Search for the cell housing the specified text and yield its (x, y) center coordinate. 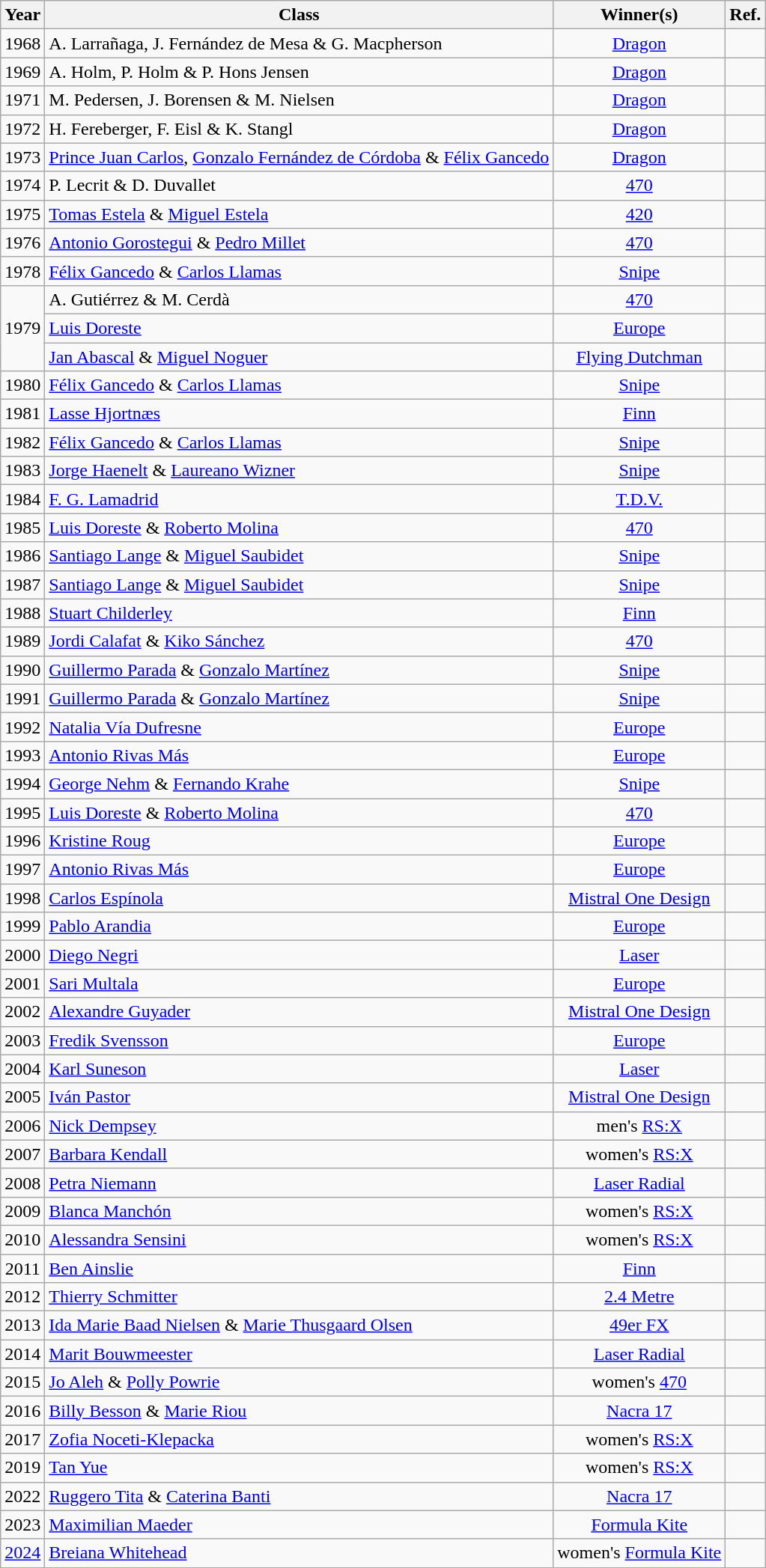
Natalia Vía Dufresne (300, 727)
T.D.V. (639, 499)
Class (300, 15)
2012 (22, 1297)
Karl Suneson (300, 1069)
1987 (22, 585)
F. G. Lamadrid (300, 499)
A. Holm, P. Holm & P. Hons Jensen (300, 72)
2013 (22, 1326)
1972 (22, 129)
Jorge Haenelt & Laureano Wizner (300, 471)
men's RS:X (639, 1126)
2002 (22, 1012)
1995 (22, 812)
2023 (22, 1525)
1990 (22, 670)
Diego Negri (300, 955)
1983 (22, 471)
1988 (22, 613)
Breiana Whitehead (300, 1553)
49er FX (639, 1326)
2022 (22, 1496)
2005 (22, 1097)
women's 470 (639, 1382)
1974 (22, 186)
Nick Dempsey (300, 1126)
1999 (22, 927)
H. Fereberger, F. Eisl & K. Stangl (300, 129)
1975 (22, 214)
M. Pedersen, J. Borensen & M. Nielsen (300, 100)
1998 (22, 898)
1973 (22, 157)
2011 (22, 1269)
420 (639, 214)
Tomas Estela & Miguel Estela (300, 214)
Jordi Calafat & Kiko Sánchez (300, 641)
Marit Bouwmeester (300, 1354)
1981 (22, 414)
1968 (22, 43)
George Nehm & Fernando Krahe (300, 784)
Formula Kite (639, 1525)
1980 (22, 385)
Thierry Schmitter (300, 1297)
Tan Yue (300, 1468)
Stuart Childerley (300, 613)
2014 (22, 1354)
1993 (22, 755)
Jan Abascal & Miguel Noguer (300, 357)
2006 (22, 1126)
Petra Niemann (300, 1183)
1982 (22, 442)
Blanca Manchón (300, 1211)
Luis Doreste (300, 328)
1976 (22, 242)
Ida Marie Baad Nielsen & Marie Thusgaard Olsen (300, 1326)
2004 (22, 1069)
1986 (22, 556)
Jo Aleh & Polly Powrie (300, 1382)
Ben Ainslie (300, 1269)
2015 (22, 1382)
2019 (22, 1468)
2024 (22, 1553)
1992 (22, 727)
2007 (22, 1154)
Alessandra Sensini (300, 1239)
1994 (22, 784)
Winner(s) (639, 15)
2000 (22, 955)
Kristine Roug (300, 841)
1997 (22, 870)
Carlos Espínola (300, 898)
Lasse Hjortnæs (300, 414)
1996 (22, 841)
Ref. (746, 15)
Ruggero Tita & Caterina Banti (300, 1496)
1984 (22, 499)
1985 (22, 528)
2.4 Metre (639, 1297)
women's Formula Kite (639, 1553)
Sari Multala (300, 983)
2016 (22, 1411)
1969 (22, 72)
Flying Dutchman (639, 357)
Maximilian Maeder (300, 1525)
Billy Besson & Marie Riou (300, 1411)
Antonio Gorostegui & Pedro Millet (300, 242)
2003 (22, 1040)
Fredik Svensson (300, 1040)
1991 (22, 698)
2008 (22, 1183)
2001 (22, 983)
2017 (22, 1439)
1971 (22, 100)
Iván Pastor (300, 1097)
Alexandre Guyader (300, 1012)
2010 (22, 1239)
P. Lecrit & D. Duvallet (300, 186)
2009 (22, 1211)
A. Larrañaga, J. Fernández de Mesa & G. Macpherson (300, 43)
1978 (22, 271)
1989 (22, 641)
Pablo Arandia (300, 927)
Barbara Kendall (300, 1154)
Zofia Noceti-Klepacka (300, 1439)
1979 (22, 328)
Prince Juan Carlos, Gonzalo Fernández de Córdoba & Félix Gancedo (300, 157)
Year (22, 15)
A. Gutiérrez & M. Cerdà (300, 299)
